Extract the [x, y] coordinate from the center of the cell holding the provided text.  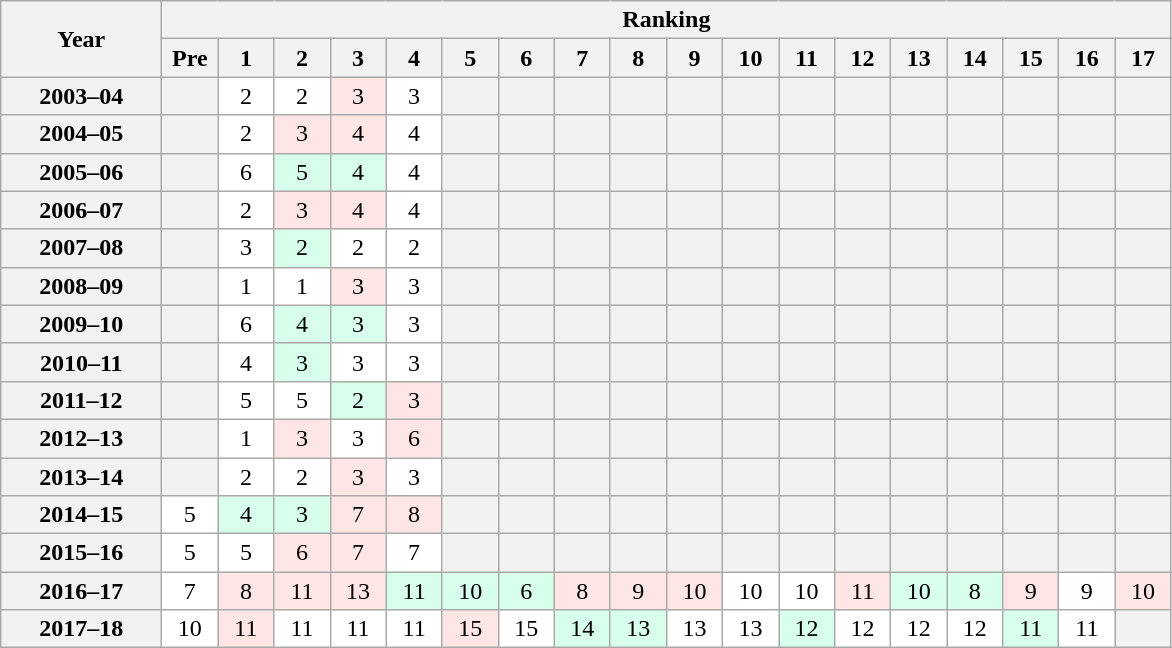
2015–16 [82, 553]
2003–04 [82, 96]
2011–12 [82, 400]
Year [82, 39]
16 [1087, 58]
2017–18 [82, 629]
2010–11 [82, 362]
2006–07 [82, 210]
2005–06 [82, 172]
2009–10 [82, 324]
2016–17 [82, 591]
Pre [190, 58]
17 [1143, 58]
2012–13 [82, 438]
2008–09 [82, 286]
2004–05 [82, 134]
Ranking [666, 20]
2014–15 [82, 515]
2013–14 [82, 477]
2007–08 [82, 248]
